Extract the [x, y] coordinate from the center of the cell holding the provided text.  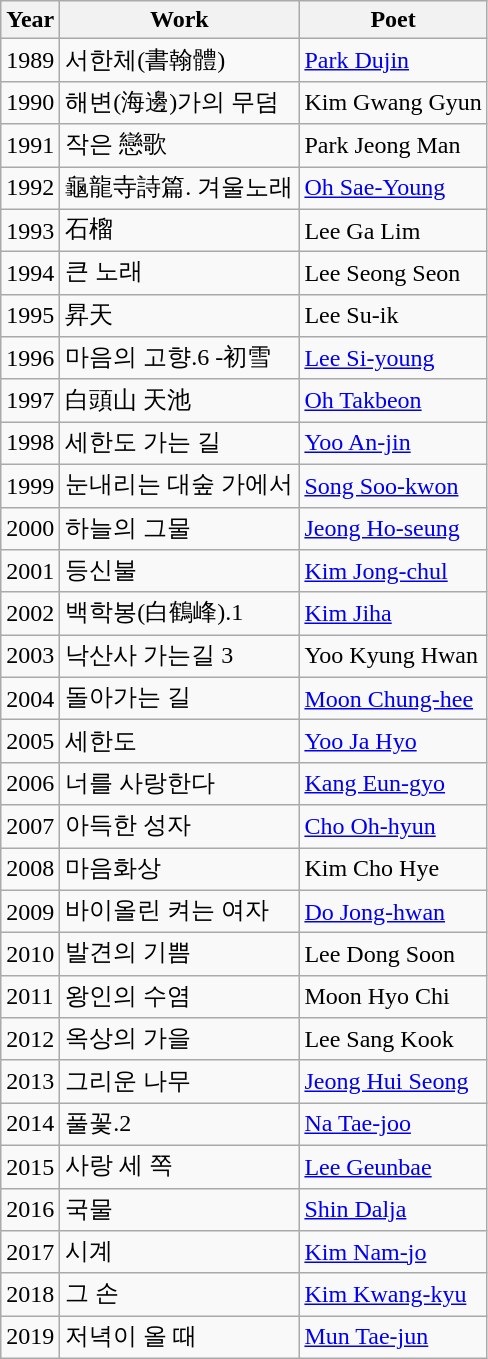
Year [30, 20]
Yoo Ja Hyo [393, 742]
Poet [393, 20]
마음화상 [180, 870]
1992 [30, 188]
시계 [180, 1252]
2012 [30, 1040]
하늘의 그물 [180, 528]
1997 [30, 400]
2007 [30, 826]
풀꽃.2 [180, 1124]
2005 [30, 742]
Do Jong-hwan [393, 912]
2008 [30, 870]
Lee Seong Seon [393, 274]
2000 [30, 528]
Kim Gwang Gyun [393, 102]
1993 [30, 230]
돌아가는 길 [180, 698]
그리운 나무 [180, 1082]
Song Soo-kwon [393, 486]
1999 [30, 486]
Moon Chung-hee [393, 698]
Moon Hyo Chi [393, 996]
2001 [30, 572]
白頭山 天池 [180, 400]
Park Dujin [393, 60]
발견의 기쁨 [180, 954]
Lee Dong Soon [393, 954]
2015 [30, 1166]
Oh Takbeon [393, 400]
2014 [30, 1124]
Jeong Ho-seung [393, 528]
백학봉(白鶴峰).1 [180, 614]
2010 [30, 954]
Yoo Kyung Hwan [393, 656]
서한체(書翰體) [180, 60]
2003 [30, 656]
1991 [30, 146]
마음의 고향.6 -初雪 [180, 358]
Kim Jiha [393, 614]
2016 [30, 1210]
세한도 가는 길 [180, 444]
2004 [30, 698]
Lee Si-young [393, 358]
등신불 [180, 572]
Lee Su-ik [393, 316]
2011 [30, 996]
세한도 [180, 742]
Kim Jong-chul [393, 572]
Cho Oh-hyun [393, 826]
Lee Geunbae [393, 1166]
2002 [30, 614]
1989 [30, 60]
Lee Sang Kook [393, 1040]
1998 [30, 444]
아득한 성자 [180, 826]
Oh Sae-Young [393, 188]
Mun Tae-jun [393, 1338]
Work [180, 20]
옥상의 가을 [180, 1040]
石榴 [180, 230]
Kim Cho Hye [393, 870]
Shin Dalja [393, 1210]
1995 [30, 316]
2009 [30, 912]
큰 노래 [180, 274]
낙산사 가는길 3 [180, 656]
왕인의 수염 [180, 996]
2019 [30, 1338]
눈내리는 대숲 가에서 [180, 486]
저녁이 올 때 [180, 1338]
국물 [180, 1210]
1990 [30, 102]
Yoo An-jin [393, 444]
2018 [30, 1294]
Na Tae-joo [393, 1124]
2006 [30, 784]
그 손 [180, 1294]
Jeong Hui Seong [393, 1082]
너를 사랑한다 [180, 784]
작은 戀歌 [180, 146]
Kang Eun-gyo [393, 784]
해변(海邊)가의 무덤 [180, 102]
2017 [30, 1252]
龜龍寺詩篇. 겨울노래 [180, 188]
2013 [30, 1082]
1996 [30, 358]
바이올린 켜는 여자 [180, 912]
Park Jeong Man [393, 146]
Lee Ga Lim [393, 230]
1994 [30, 274]
Kim Nam-jo [393, 1252]
사랑 세 쪽 [180, 1166]
昇天 [180, 316]
Kim Kwang-kyu [393, 1294]
